Return the (X, Y) coordinate for the center point of the cell that contains the specified text.  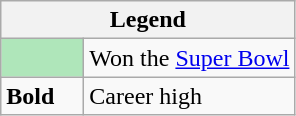
Legend (148, 20)
Won the Super Bowl (190, 58)
Bold (42, 96)
Career high (190, 96)
